Return the [x, y] coordinate for the center point of the cell that contains the specified text.  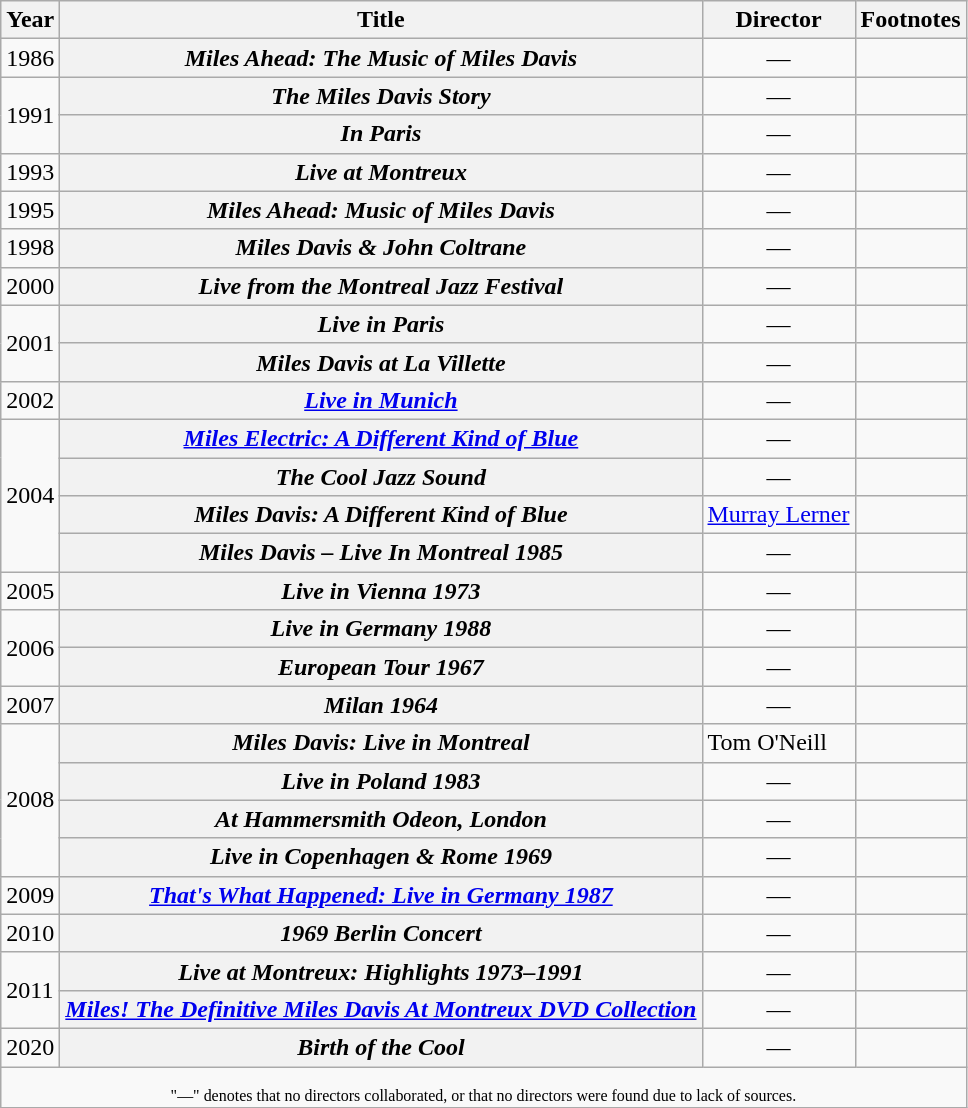
Miles Davis & John Coltrane [381, 248]
The Miles Davis Story [381, 96]
1998 [30, 248]
Year [30, 20]
Miles Davis at La Villette [381, 362]
1986 [30, 58]
Director [778, 20]
2000 [30, 286]
In Paris [381, 134]
2005 [30, 591]
Miles Davis: Live in Montreal [381, 743]
That's What Happened: Live in Germany 1987 [381, 895]
Tom O'Neill [778, 743]
Footnotes [910, 20]
Birth of the Cool [381, 1047]
Live in Poland 1983 [381, 781]
2009 [30, 895]
Live at Montreux [381, 172]
Live in Germany 1988 [381, 629]
1969 Berlin Concert [381, 933]
2020 [30, 1047]
1991 [30, 115]
Live from the Montreal Jazz Festival [381, 286]
The Cool Jazz Sound [381, 477]
2010 [30, 933]
2001 [30, 343]
Murray Lerner [778, 515]
Miles Ahead: The Music of Miles Davis [381, 58]
Live at Montreux: Highlights 1973–1991 [381, 971]
Miles Electric: A Different Kind of Blue [381, 438]
At Hammersmith Odeon, London [381, 819]
2007 [30, 705]
2006 [30, 648]
"—" denotes that no directors collaborated, or that no directors were found due to lack of sources. [484, 1086]
Live in Copenhagen & Rome 1969 [381, 857]
Live in Paris [381, 324]
Live in Munich [381, 400]
2004 [30, 495]
2008 [30, 800]
European Tour 1967 [381, 667]
Milan 1964 [381, 705]
Title [381, 20]
1995 [30, 210]
2002 [30, 400]
Miles Davis: A Different Kind of Blue [381, 515]
1993 [30, 172]
Miles Ahead: Music of Miles Davis [381, 210]
Live in Vienna 1973 [381, 591]
Miles! The Definitive Miles Davis At Montreux DVD Collection [381, 1009]
Miles Davis – Live In Montreal 1985 [381, 553]
2011 [30, 990]
